Scan for the cell matching the given text and deliver its [x, y] coordinate at center. 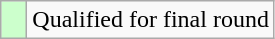
Qualified for final round [151, 20]
